Detect which cell encompasses the target text, then output its (X, Y) center coordinate. 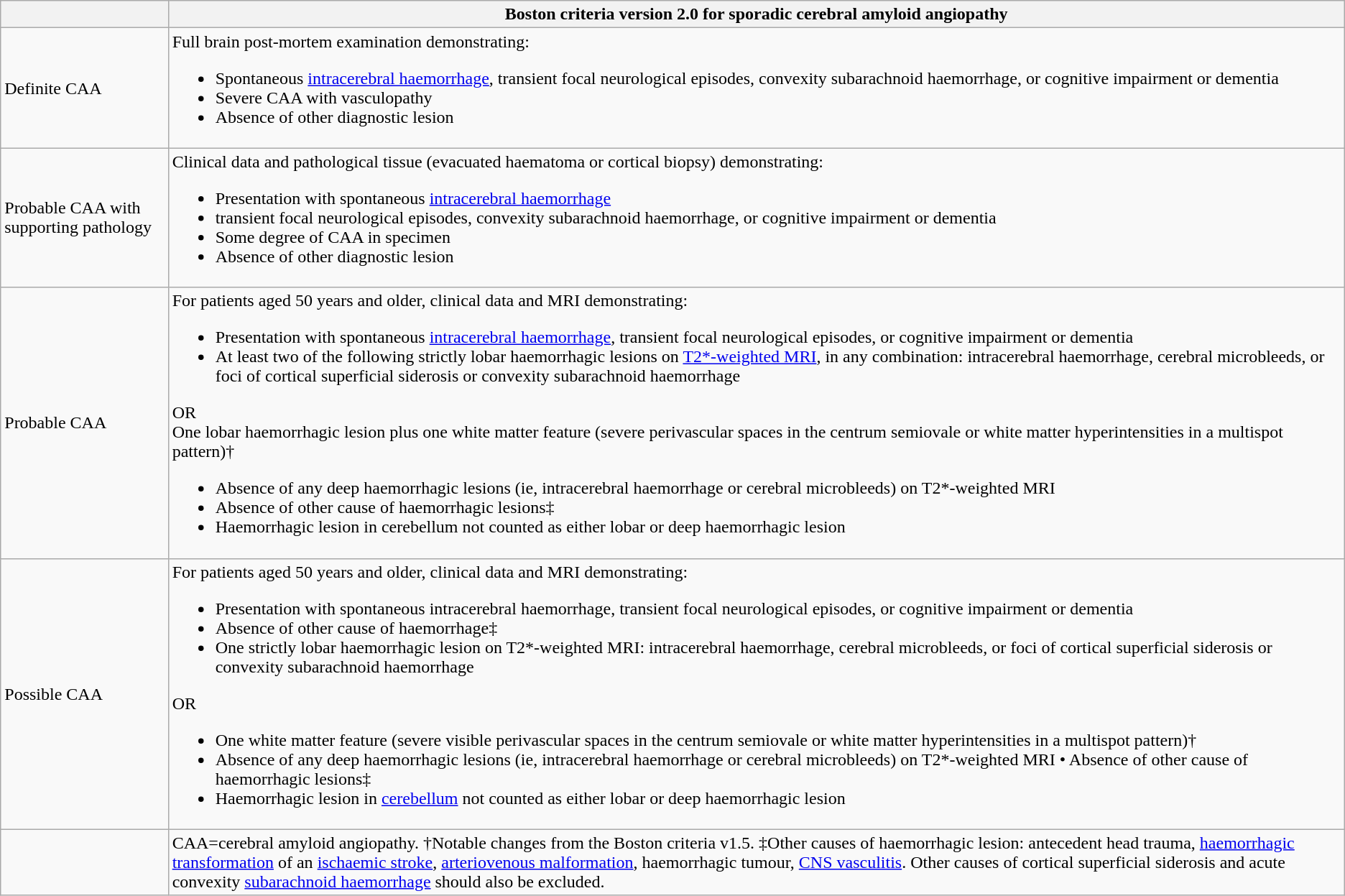
Boston criteria version 2.0 for sporadic cerebral amyloid angiopathy (756, 14)
Possible CAA (85, 694)
Definite CAA (85, 88)
Probable CAA with supporting pathology (85, 218)
Probable CAA (85, 422)
